Return the [X, Y] coordinate for the center point of the cell that contains the specified text.  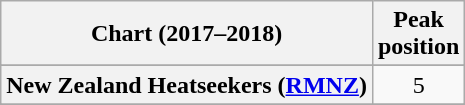
Chart (2017–2018) [187, 34]
5 [418, 85]
Peak position [418, 34]
New Zealand Heatseekers (RMNZ) [187, 85]
